Capture the cell that displays the provided text and extract its [x, y] central coordinate. 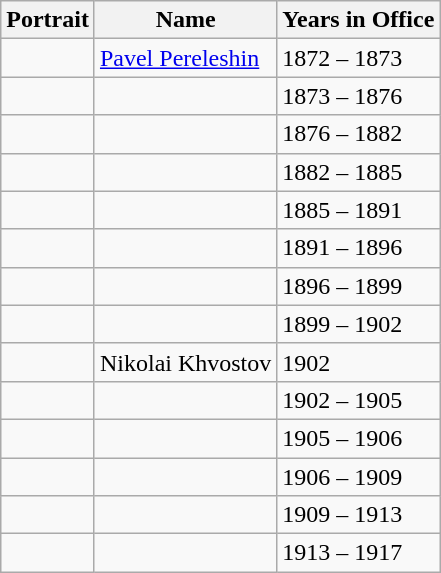
1882 – 1885 [358, 172]
1909 – 1913 [358, 515]
1902 [358, 362]
Pavel Pereleshin [185, 58]
Name [185, 20]
1872 – 1873 [358, 58]
1885 – 1891 [358, 210]
1913 – 1917 [358, 553]
1873 – 1876 [358, 96]
Years in Office [358, 20]
1891 – 1896 [358, 248]
1905 – 1906 [358, 438]
Nikolai Khvostov [185, 362]
Portrait [48, 20]
1906 – 1909 [358, 477]
1902 – 1905 [358, 400]
1896 – 1899 [358, 286]
1899 – 1902 [358, 324]
1876 – 1882 [358, 134]
